Return the (x, y) coordinate for the center point of the cell that contains the specified text.  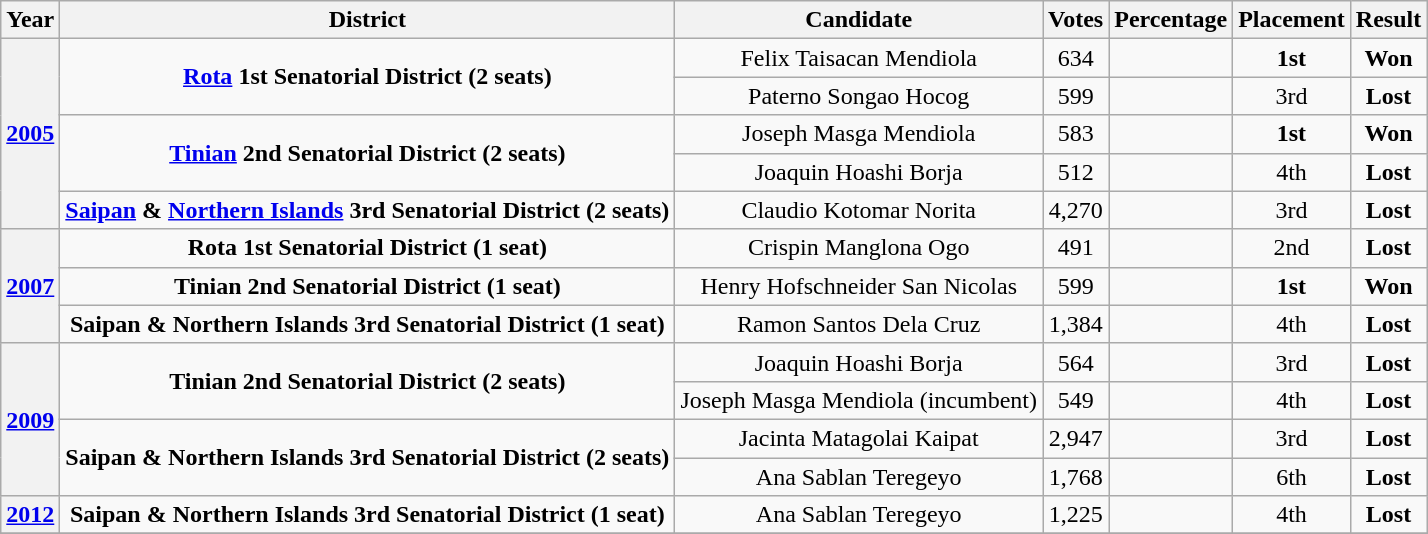
2nd (1292, 248)
Placement (1292, 20)
Crispin Manglona Ogo (859, 248)
Year (30, 20)
Henry Hofschneider San Nicolas (859, 286)
Rota 1st Senatorial District (1 seat) (368, 248)
1,384 (1076, 324)
Votes (1076, 20)
2012 (30, 515)
Percentage (1171, 20)
District (368, 20)
4,270 (1076, 210)
1,768 (1076, 477)
Joseph Masga Mendiola (859, 134)
1,225 (1076, 515)
Result (1388, 20)
2,947 (1076, 438)
2007 (30, 286)
Jacinta Matagolai Kaipat (859, 438)
Claudio Kotomar Norita (859, 210)
Tinian 2nd Senatorial District (1 seat) (368, 286)
Candidate (859, 20)
512 (1076, 172)
549 (1076, 400)
2005 (30, 134)
564 (1076, 362)
583 (1076, 134)
Rota 1st Senatorial District (2 seats) (368, 77)
Joseph Masga Mendiola (incumbent) (859, 400)
2009 (30, 419)
491 (1076, 248)
634 (1076, 58)
Paterno Songao Hocog (859, 96)
Ramon Santos Dela Cruz (859, 324)
Felix Taisacan Mendiola (859, 58)
6th (1292, 477)
